Return the [X, Y] coordinate for the center point of the cell that contains the specified text.  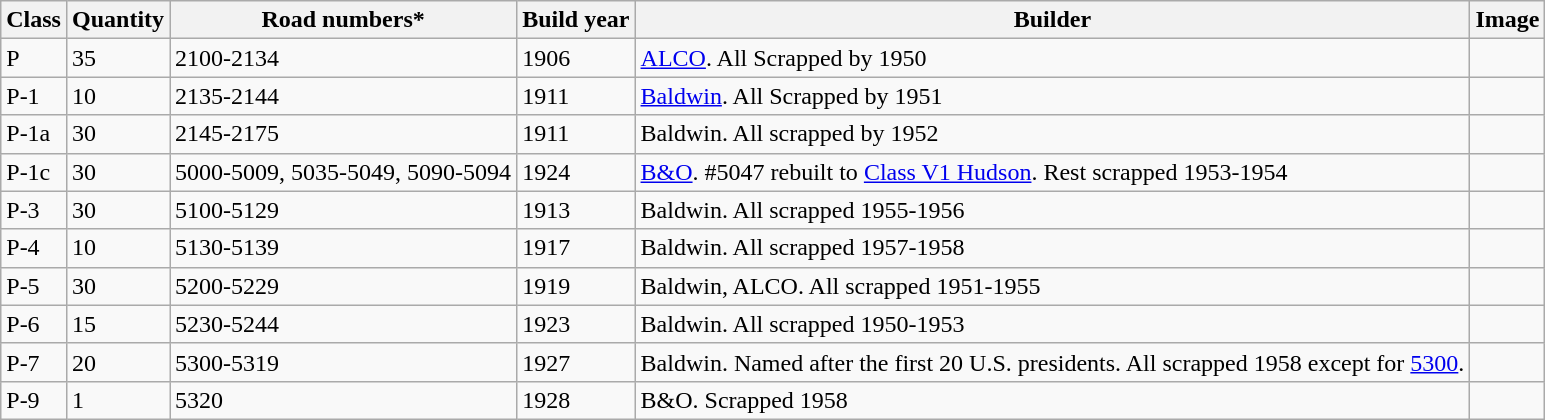
B&O. Scrapped 1958 [1052, 400]
5300-5319 [344, 362]
Baldwin. All Scrapped by 1951 [1052, 96]
Baldwin. All scrapped by 1952 [1052, 134]
15 [118, 324]
P-6 [34, 324]
ALCO. All Scrapped by 1950 [1052, 58]
P-1a [34, 134]
1917 [576, 248]
Baldwin. All scrapped 1957-1958 [1052, 248]
P-3 [34, 210]
2135-2144 [344, 96]
5320 [344, 400]
5000-5009, 5035-5049, 5090-5094 [344, 172]
35 [118, 58]
Baldwin. Named after the first 20 U.S. presidents. All scrapped 1958 except for 5300. [1052, 362]
P-4 [34, 248]
5130-5139 [344, 248]
5200-5229 [344, 286]
1913 [576, 210]
P-7 [34, 362]
20 [118, 362]
5230-5244 [344, 324]
Baldwin. All scrapped 1950-1953 [1052, 324]
1923 [576, 324]
Road numbers* [344, 20]
1906 [576, 58]
Baldwin. All scrapped 1955-1956 [1052, 210]
P-9 [34, 400]
P-1c [34, 172]
Image [1508, 20]
Builder [1052, 20]
Quantity [118, 20]
Class [34, 20]
5100-5129 [344, 210]
P-5 [34, 286]
1928 [576, 400]
Build year [576, 20]
1 [118, 400]
Baldwin, ALCO. All scrapped 1951-1955 [1052, 286]
2145-2175 [344, 134]
P [34, 58]
1919 [576, 286]
1924 [576, 172]
1927 [576, 362]
2100-2134 [344, 58]
P-1 [34, 96]
B&O. #5047 rebuilt to Class V1 Hudson. Rest scrapped 1953-1954 [1052, 172]
